Provide the [x, y] coordinate of the cell's center where the given text is located.  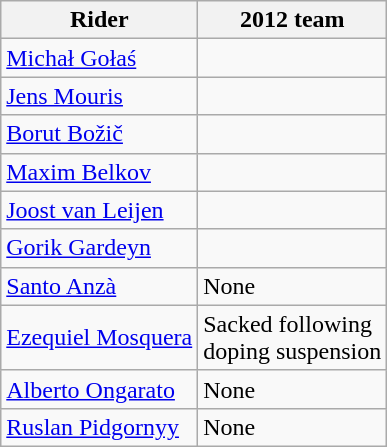
Borut Božič [100, 134]
Sacked followingdoping suspension [292, 338]
Joost van Leijen [100, 210]
Gorik Gardeyn [100, 248]
Ezequiel Mosquera [100, 338]
Jens Mouris [100, 96]
Maxim Belkov [100, 172]
Rider [100, 20]
Santo Anzà [100, 286]
2012 team [292, 20]
Ruslan Pidgornyy [100, 427]
Michał Gołaś [100, 58]
Alberto Ongarato [100, 389]
